Output the [X, Y] coordinate of the center of the cell containing the given text.  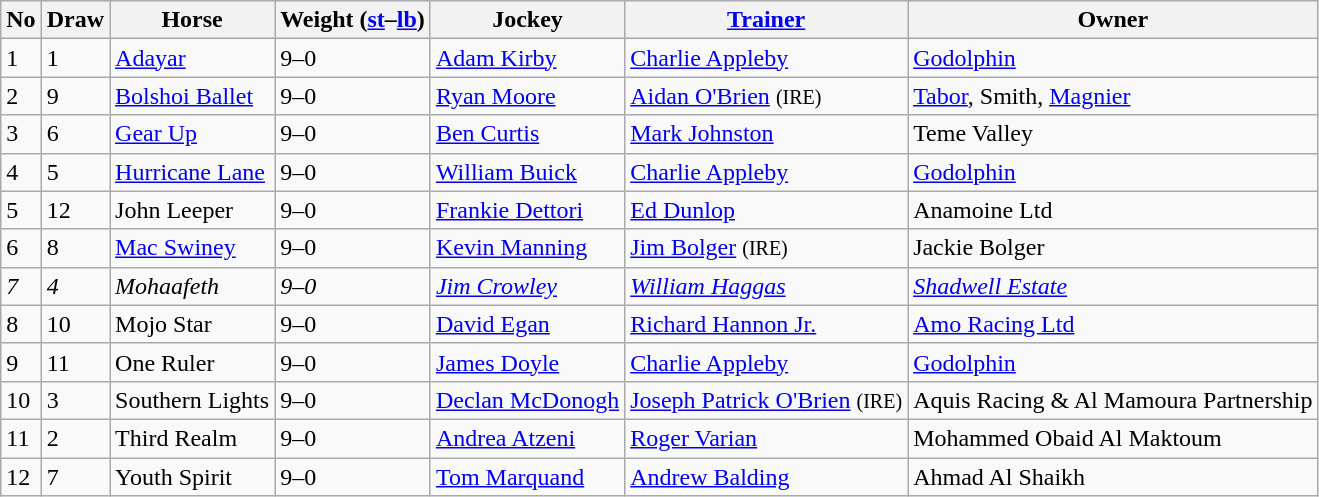
Kevin Manning [527, 248]
Teme Valley [1113, 134]
John Leeper [192, 210]
Mojo Star [192, 324]
Amo Racing Ltd [1113, 324]
Mac Swiney [192, 248]
Jackie Bolger [1113, 248]
Hurricane Lane [192, 172]
Aidan O'Brien (IRE) [766, 96]
Declan McDonogh [527, 400]
Gear Up [192, 134]
Trainer [766, 20]
Ryan Moore [527, 96]
Mark Johnston [766, 134]
Owner [1113, 20]
David Egan [527, 324]
One Ruler [192, 362]
Adayar [192, 58]
James Doyle [527, 362]
Jim Bolger (IRE) [766, 248]
Aquis Racing & Al Mamoura Partnership [1113, 400]
Joseph Patrick O'Brien (IRE) [766, 400]
Mohaafeth [192, 286]
Andrea Atzeni [527, 438]
Tom Marquand [527, 477]
Third Realm [192, 438]
Anamoine Ltd [1113, 210]
Ben Curtis [527, 134]
Richard Hannon Jr. [766, 324]
Andrew Balding [766, 477]
Adam Kirby [527, 58]
Youth Spirit [192, 477]
Tabor, Smith, Magnier [1113, 96]
Ahmad Al Shaikh [1113, 477]
Southern Lights [192, 400]
Jockey [527, 20]
Bolshoi Ballet [192, 96]
No [21, 20]
Horse [192, 20]
Jim Crowley [527, 286]
Weight (st–lb) [353, 20]
Draw [75, 20]
Mohammed Obaid Al Maktoum [1113, 438]
Frankie Dettori [527, 210]
Shadwell Estate [1113, 286]
Ed Dunlop [766, 210]
Roger Varian [766, 438]
William Buick [527, 172]
William Haggas [766, 286]
